Scan for the cell matching the given text and deliver its [x, y] coordinate at center. 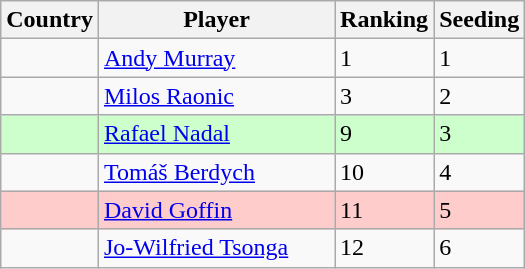
4 [480, 172]
Andy Murray [216, 58]
9 [384, 134]
Milos Raonic [216, 96]
Ranking [384, 20]
Rafael Nadal [216, 134]
Tomáš Berdych [216, 172]
6 [480, 248]
5 [480, 210]
10 [384, 172]
David Goffin [216, 210]
11 [384, 210]
12 [384, 248]
2 [480, 96]
Seeding [480, 20]
Jo-Wilfried Tsonga [216, 248]
Player [216, 20]
Country [50, 20]
